Locate the cell with the specified text and output its [x, y] center coordinate. 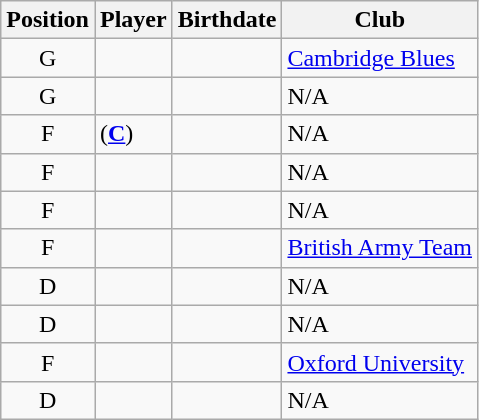
Oxford University [380, 362]
Position [48, 20]
Club [380, 20]
Birthdate [227, 20]
British Army Team [380, 248]
(C) [133, 134]
Player [133, 20]
Cambridge Blues [380, 58]
